Scan for the cell matching the given text and deliver its (x, y) coordinate at center. 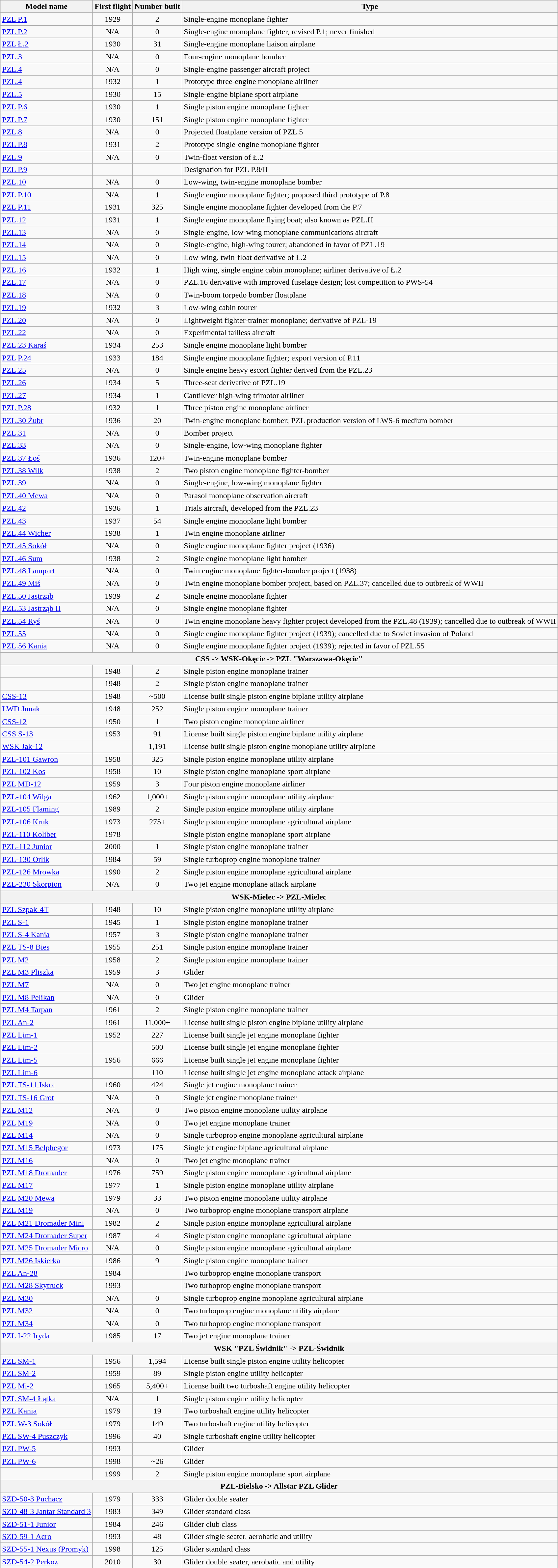
Type (370, 7)
500 (157, 1047)
PZL M16 (47, 1160)
PZL.16 derivative with improved fuselage design; lost competition to PWS-54 (370, 282)
1996 (113, 1436)
PZL.15 (47, 257)
Twin engine monoplane fighter-bomber project (1938) (370, 571)
246 (157, 1524)
PZL.3 (47, 57)
Twin-float version of Ł.2 (370, 157)
PZL P.24 (47, 357)
11,000+ (157, 1022)
PZL Lim-6 (47, 1072)
PZL.40 Mewa (47, 496)
PZL PW-5 (47, 1449)
PZL.46 Sum (47, 558)
PZL-101 Gawron (47, 759)
1929 (113, 19)
PZL.19 (47, 307)
19 (157, 1411)
PZL M18 Dromader (47, 1173)
91 (157, 734)
PZL M2 (47, 960)
PZL.8 (47, 132)
PZL SM-4 Łątka (47, 1399)
Projected floatplane version of PZL.5 (370, 132)
PZL An-28 (47, 1273)
1953 (113, 734)
~500 (157, 696)
253 (157, 345)
PZL P.9 (47, 170)
Single-engine monoplane fighter (370, 19)
PZL.30 Żubr (47, 420)
Single-engine biplane sport airplane (370, 94)
PZL SM-1 (47, 1361)
PZL P.8 (47, 144)
PZL.31 (47, 433)
PZL M4 Tarpan (47, 1010)
Four-engine monoplane bomber (370, 57)
PZL.33 (47, 445)
WSK Jak-12 (47, 746)
PZL.27 (47, 395)
Two turboprop engine monoplane utility airplane (370, 1311)
CSS-12 (47, 721)
5,400+ (157, 1386)
Twin-engine monoplane bomber; PZL production version of LWS-6 medium bomber (370, 420)
PZL P.11 (47, 207)
PZL P.7 (47, 119)
Prototype three-engine monoplane airliner (370, 82)
SZD-48-3 Jantar Standard 3 (47, 1511)
SZD-51-1 Junior (47, 1524)
Glider single seater, aerobatic and utility (370, 1536)
License built single piston engine monoplane utility airplane (370, 746)
Single engine monoplane flying boat; also known as PZL.H (370, 220)
PZL.13 (47, 232)
PZL W-3 Sokół (47, 1424)
PZL M12 (47, 1110)
PZL M24 Dromader Super (47, 1236)
PZL-104 Wilga (47, 797)
PZL P.2 (47, 32)
Low-wing, twin-engine monoplane bomber (370, 182)
~26 (157, 1461)
CSS -> WSK-Okęcie -> PZL "Warszawa-Okęcie" (279, 659)
30 (157, 1561)
1957 (113, 934)
Glider double seater, aerobatic and utility (370, 1561)
PZL M28 Skytruck (47, 1286)
PZL-112 Junior (47, 847)
PZL.53 Jastrząb II (47, 609)
PZL M34 (47, 1323)
Single engine monoplane fighter; proposed third prototype of P.8 (370, 195)
PZL.39 (47, 483)
Single engine monoplane fighter project (1939); rejected in favor of PZL.55 (370, 646)
PZL P.10 (47, 195)
PZL-105 Flaming (47, 809)
Twin-engine monoplane bomber (370, 458)
275+ (157, 822)
1982 (113, 1223)
PZL P.1 (47, 19)
Two jet engine monoplane attack airplane (370, 884)
PZL S-1 (47, 922)
15 (157, 94)
Twin engine monoplane airliner (370, 533)
Single engine monoplane fighter project (1939); cancelled due to Soviet invasion of Poland (370, 634)
Twin engine monoplane bomber project, based on PZL.37; cancelled due to outbreak of WWII (370, 584)
PZL.22 (47, 332)
1986 (113, 1261)
Low-wing, twin-float derivative of Ł.2 (370, 257)
SZD-50-3 Puchacz (47, 1499)
Lightweight fighter-trainer monoplane; derivative of PZL-19 (370, 320)
Parasol monoplane observation aircraft (370, 496)
Bomber project (370, 433)
PZL M3 Pliszka (47, 972)
PZL.14 (47, 245)
Single engine monoplane fighter project (1936) (370, 546)
PZL-Bielsko -> Allstar PZL Glider (279, 1486)
PZL.45 Sokół (47, 546)
PZL Lim-1 (47, 1035)
PZL.18 (47, 295)
4 (157, 1236)
PZL-126 Mrowka (47, 872)
Twin-boom torpedo bomber floatplane (370, 295)
SZD-54-2 Perkoz (47, 1561)
PZL P.6 (47, 107)
PZL M30 (47, 1298)
1960 (113, 1085)
PZL Kania (47, 1411)
PZL.12 (47, 220)
PZL.26 (47, 383)
1955 (113, 947)
PZL.38 Wilk (47, 470)
Single turboshaft engine utility helicopter (370, 1436)
PZL-106 Kruk (47, 822)
149 (157, 1424)
1965 (113, 1386)
Model name (47, 7)
PZL.20 (47, 320)
251 (157, 947)
110 (157, 1072)
PZL Mi-2 (47, 1386)
89 (157, 1374)
Trials aircraft, developed from the PZL.23 (370, 508)
PZL M25 Dromader Micro (47, 1248)
Three-seat derivative of PZL.19 (370, 383)
Single turboprop engine monoplane trainer (370, 859)
Two turboprop engine monoplane transport airplane (370, 1211)
PZL M17 (47, 1185)
Number built (157, 7)
PZL MD-12 (47, 784)
PZL M32 (47, 1311)
PZL.17 (47, 282)
1933 (113, 357)
1989 (113, 809)
Twin engine monoplane heavy fighter project developed from the PZL.48 (1939); cancelled due to outbreak of WWII (370, 621)
PZL.9 (47, 157)
WSK "PZL Świdnik" -> PZL-Świdnik (279, 1348)
PZL M26 Iskierka (47, 1261)
Single-engine passenger aircraft project (370, 69)
LWD Junak (47, 709)
1962 (113, 797)
Single-engine monoplane fighter, revised P.1; never finished (370, 32)
PZL M21 Dromader Mini (47, 1223)
1985 (113, 1336)
Single-engine, low-wing monoplane communications aircraft (370, 232)
PZL.50 Jastrząb (47, 596)
1999 (113, 1474)
666 (157, 1060)
48 (157, 1536)
CSS-13 (47, 696)
1937 (113, 521)
PZL SW-4 Puszczyk (47, 1436)
252 (157, 709)
349 (157, 1511)
Single-engine monoplane liaison airplane (370, 44)
175 (157, 1148)
License built single jet engine monoplane attack airplane (370, 1072)
17 (157, 1336)
Three piston engine monoplane airliner (370, 408)
2000 (113, 847)
License built single piston engine utility helicopter (370, 1361)
PZL M15 Belphegor (47, 1148)
PZL.5 (47, 94)
Glider double seater (370, 1499)
PZL I-22 Iryda (47, 1336)
PZL An-2 (47, 1022)
PZL.56 Kania (47, 646)
Two piston engine monoplane airliner (370, 721)
PZL M20 Mewa (47, 1198)
Single-engine, high-wing tourer; abandoned in favor of PZL.19 (370, 245)
PZL-110 Koliber (47, 834)
High wing, single engine cabin monoplane; airliner derivative of Ł.2 (370, 270)
PZL.55 (47, 634)
PZL-102 Kos (47, 772)
WSK-Mielec -> PZL-Mielec (279, 897)
PZL.48 Lampart (47, 571)
PZL Lim-5 (47, 1060)
First flight (113, 7)
PZL M8 Pelikan (47, 997)
Cantilever high-wing trimotor airliner (370, 395)
1990 (113, 872)
PZL Lim-2 (47, 1047)
5 (157, 383)
PZL.44 Wicher (47, 533)
PZL M7 (47, 985)
PZL.54 Ryś (47, 621)
1976 (113, 1173)
Experimental tailless aircraft (370, 332)
759 (157, 1173)
PZL.25 (47, 370)
2010 (113, 1561)
Single engine monoplane fighter; export version of P.11 (370, 357)
PZL-130 Orlik (47, 859)
33 (157, 1198)
CSS S-13 (47, 734)
SZD-55-1 Nexus (Promyk) (47, 1549)
1978 (113, 834)
1,000+ (157, 797)
PZL.43 (47, 521)
PZL-230 Skorpion (47, 884)
120+ (157, 458)
Designation for PZL P.8/II (370, 170)
1,191 (157, 746)
1939 (113, 596)
PZL.37 Łoś (47, 458)
PZL.10 (47, 182)
PZL.16 (47, 270)
Prototype single-engine monoplane fighter (370, 144)
333 (157, 1499)
184 (157, 357)
1,594 (157, 1361)
PZL.23 Karaś (47, 345)
424 (157, 1085)
40 (157, 1436)
PZL PW-6 (47, 1461)
Single jet engine biplane agricultural airplane (370, 1148)
Single engine monoplane fighter developed from the P.7 (370, 207)
125 (157, 1549)
PZL SM-2 (47, 1374)
1945 (113, 922)
20 (157, 420)
227 (157, 1035)
1987 (113, 1236)
31 (157, 44)
Four piston engine monoplane airliner (370, 784)
PZL M14 (47, 1135)
PZL TS-16 Grot (47, 1098)
151 (157, 119)
PZL TS-11 Iskra (47, 1085)
PZL.42 (47, 508)
Low-wing cabin tourer (370, 307)
9 (157, 1261)
PZL.49 Miś (47, 584)
Two piston engine monoplane fighter-bomber (370, 470)
PZL P.28 (47, 408)
PZL TS-8 Bies (47, 947)
PZL Ł.2 (47, 44)
1952 (113, 1035)
PZL Szpak-4T (47, 909)
License built two turboshaft engine utility helicopter (370, 1386)
Glider club class (370, 1524)
59 (157, 859)
1983 (113, 1511)
54 (157, 521)
1977 (113, 1185)
SZD-59-1 Acro (47, 1536)
1950 (113, 721)
PZL S-4 Kania (47, 934)
Single engine heavy escort fighter derived from the PZL.23 (370, 370)
